Return [x, y] of the center of cell containing provided text 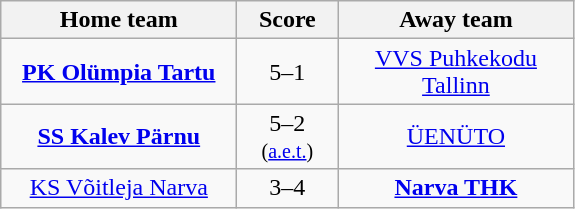
5–1 [288, 72]
SS Kalev Pärnu [119, 136]
Narva THK [456, 188]
Score [288, 20]
3–4 [288, 188]
Away team [456, 20]
PK Olümpia Tartu [119, 72]
KS Võitleja Narva [119, 188]
5–2(a.e.t.) [288, 136]
Home team [119, 20]
VVS Puhkekodu Tallinn [456, 72]
ÜENÜTO [456, 136]
